Determine the [X, Y] coordinate at the center of the cell enclosing the given text.  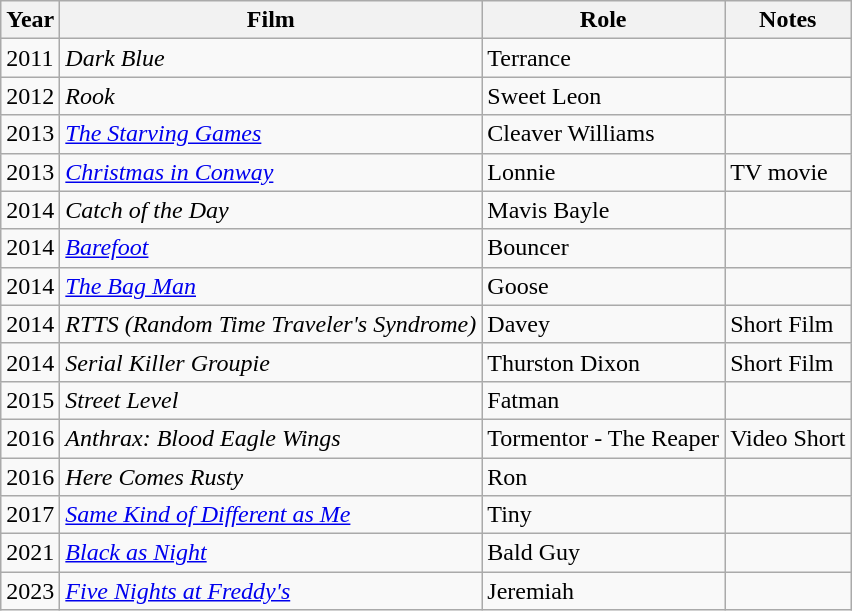
Anthrax: Blood Eagle Wings [271, 438]
Notes [788, 20]
Serial Killer Groupie [271, 362]
2023 [30, 591]
Same Kind of Different as Me [271, 515]
Rook [271, 96]
TV movie [788, 172]
The Bag Man [271, 286]
Catch of the Day [271, 210]
Street Level [271, 400]
Video Short [788, 438]
Ron [604, 477]
2011 [30, 58]
Goose [604, 286]
RTTS (Random Time Traveler's Syndrome) [271, 324]
Tormentor - The Reaper [604, 438]
Tiny [604, 515]
Role [604, 20]
Christmas in Conway [271, 172]
2017 [30, 515]
Fatman [604, 400]
Here Comes Rusty [271, 477]
The Starving Games [271, 134]
Lonnie [604, 172]
Year [30, 20]
2021 [30, 553]
Dark Blue [271, 58]
Sweet Leon [604, 96]
Five Nights at Freddy's [271, 591]
Terrance [604, 58]
Bald Guy [604, 553]
Bouncer [604, 248]
2012 [30, 96]
Film [271, 20]
Cleaver Williams [604, 134]
Thurston Dixon [604, 362]
Black as Night [271, 553]
Mavis Bayle [604, 210]
Jeremiah [604, 591]
2015 [30, 400]
Barefoot [271, 248]
Davey [604, 324]
